Find where the given text appears and provide that cell's center as (X, Y) coordinate. 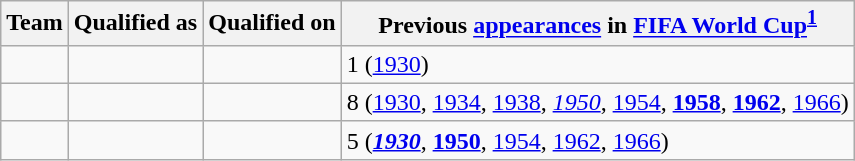
Team (35, 24)
Previous appearances in FIFA World Cup1 (598, 24)
5 (1930, 1950, 1954, 1962, 1966) (598, 140)
8 (1930, 1934, 1938, 1950, 1954, 1958, 1962, 1966) (598, 102)
Qualified on (272, 24)
1 (1930) (598, 64)
Qualified as (135, 24)
